Scan for the cell matching the given text and deliver its (X, Y) coordinate at center. 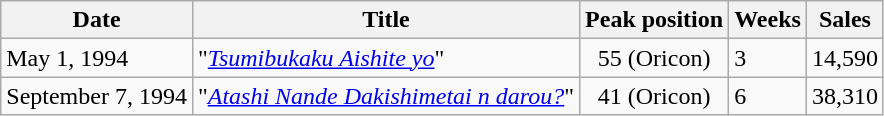
Date (97, 20)
Title (386, 20)
"Tsumibukaku Aishite yo" (386, 58)
38,310 (844, 96)
Peak position (654, 20)
14,590 (844, 58)
Weeks (768, 20)
May 1, 1994 (97, 58)
55 (Oricon) (654, 58)
3 (768, 58)
Sales (844, 20)
41 (Oricon) (654, 96)
"Atashi Nande Dakishimetai n darou?" (386, 96)
6 (768, 96)
September 7, 1994 (97, 96)
